Pinpoint the cell where the given text exists, returning its (x, y) midpoint coordinate. 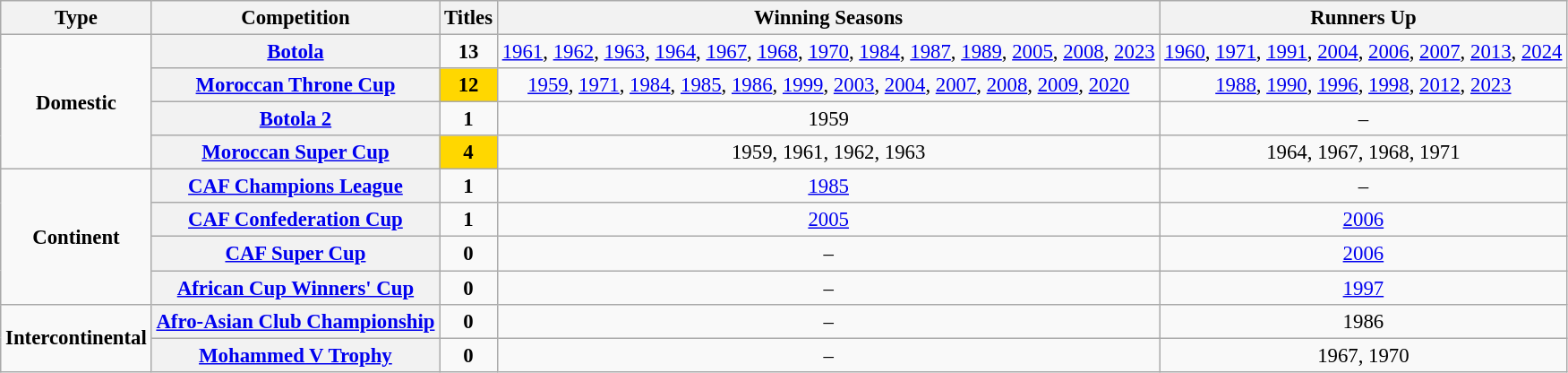
1960, 1971, 1991, 2004, 2006, 2007, 2013, 2024 (1363, 52)
Mohammed V Trophy (296, 355)
Type (76, 18)
13 (469, 52)
Moroccan Throne Cup (296, 85)
1985 (828, 186)
CAF Champions League (296, 186)
Competition (296, 18)
1959 (828, 119)
1986 (1363, 321)
1967, 1970 (1363, 355)
1964, 1967, 1968, 1971 (1363, 152)
1988, 1990, 1996, 1998, 2012, 2023 (1363, 85)
1959, 1961, 1962, 1963 (828, 152)
Botola (296, 52)
2005 (828, 220)
CAF Super Cup (296, 254)
African Cup Winners' Cup (296, 288)
Winning Seasons (828, 18)
Moroccan Super Cup (296, 152)
1959, 1971, 1984, 1985, 1986, 1999, 2003, 2004, 2007, 2008, 2009, 2020 (828, 85)
12 (469, 85)
Intercontinental (76, 337)
Continent (76, 237)
Botola 2 (296, 119)
1961, 1962, 1963, 1964, 1967, 1968, 1970, 1984, 1987, 1989, 2005, 2008, 2023 (828, 52)
Titles (469, 18)
1997 (1363, 288)
Afro-Asian Club Championship (296, 321)
CAF Confederation Cup (296, 220)
Domestic (76, 102)
Runners Up (1363, 18)
4 (469, 152)
